Search for the cell housing the specified text and yield its [X, Y] center coordinate. 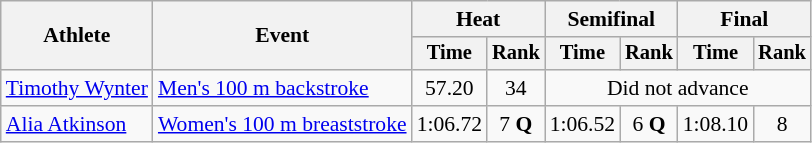
Men's 100 m backstroke [282, 88]
Women's 100 m breaststroke [282, 124]
Event [282, 36]
6 Q [649, 124]
8 [782, 124]
Heat [478, 19]
Athlete [77, 36]
Did not advance [678, 88]
34 [516, 88]
57.20 [450, 88]
Alia Atkinson [77, 124]
Semifinal [612, 19]
1:06.52 [582, 124]
Timothy Wynter [77, 88]
1:08.10 [716, 124]
1:06.72 [450, 124]
Final [744, 19]
7 Q [516, 124]
